Find where the given text appears and provide that cell's center as (X, Y) coordinate. 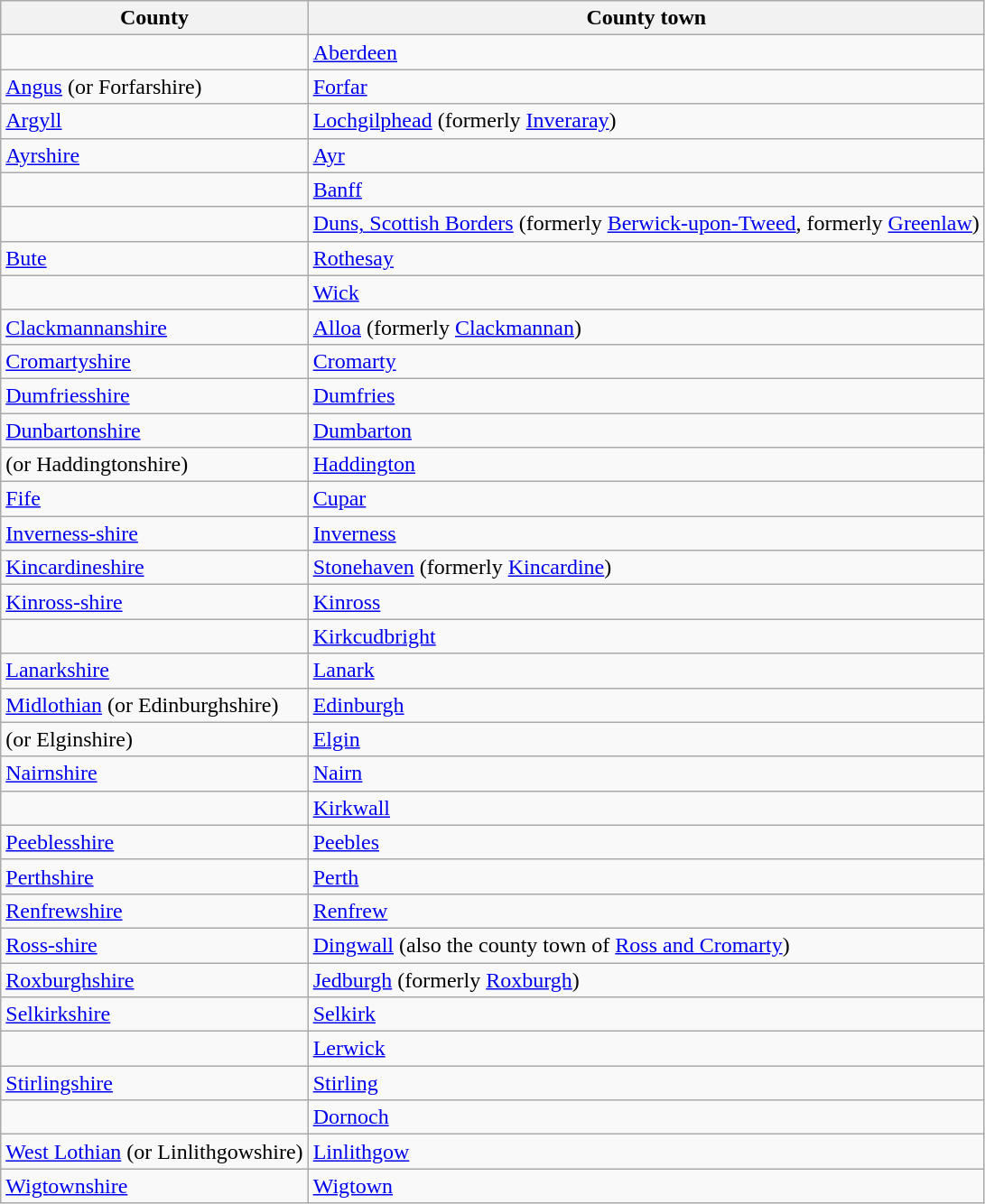
Linlithgow (646, 1152)
Selkirk (646, 1014)
(or Haddingtonshire) (154, 465)
Wick (646, 292)
Perthshire (154, 876)
Wigtownshire (154, 1186)
Stirling (646, 1083)
County town (646, 18)
Nairnshire (154, 773)
West Lothian (or Linlithgowshire) (154, 1152)
Kincardineshire (154, 568)
Inverness (646, 533)
Argyll (154, 121)
Inverness-shire (154, 533)
Peebles (646, 842)
Lanarkshire (154, 671)
Renfrew (646, 911)
Rothesay (646, 258)
Wigtown (646, 1186)
Ayrshire (154, 155)
Dunbartonshire (154, 431)
Bute (154, 258)
Dumbarton (646, 431)
Banff (646, 190)
Ross-shire (154, 945)
Edinburgh (646, 705)
Stonehaven (formerly Kincardine) (646, 568)
Clackmannanshire (154, 327)
Jedburgh (formerly Roxburgh) (646, 979)
Dingwall (also the county town of Ross and Cromarty) (646, 945)
Angus (or Forfarshire) (154, 87)
Perth (646, 876)
Haddington (646, 465)
County (154, 18)
Dornoch (646, 1117)
Cromartyshire (154, 361)
Kinross-shire (154, 602)
(or Elginshire) (154, 739)
Aberdeen (646, 52)
Stirlingshire (154, 1083)
Kinross (646, 602)
Kirkwall (646, 808)
Elgin (646, 739)
Fife (154, 499)
Roxburghshire (154, 979)
Lerwick (646, 1049)
Peeblesshire (154, 842)
Midlothian (or Edinburghshire) (154, 705)
Dumfriesshire (154, 395)
Dumfries (646, 395)
Duns, Scottish Borders (formerly Berwick-upon-Tweed, formerly Greenlaw) (646, 224)
Alloa (formerly Clackmannan) (646, 327)
Cupar (646, 499)
Lochgilphead (formerly Inveraray) (646, 121)
Nairn (646, 773)
Cromarty (646, 361)
Kirkcudbright (646, 636)
Forfar (646, 87)
Ayr (646, 155)
Renfrewshire (154, 911)
Selkirkshire (154, 1014)
Lanark (646, 671)
